Determine the (x, y) coordinate at the center of the cell enclosing the given text.  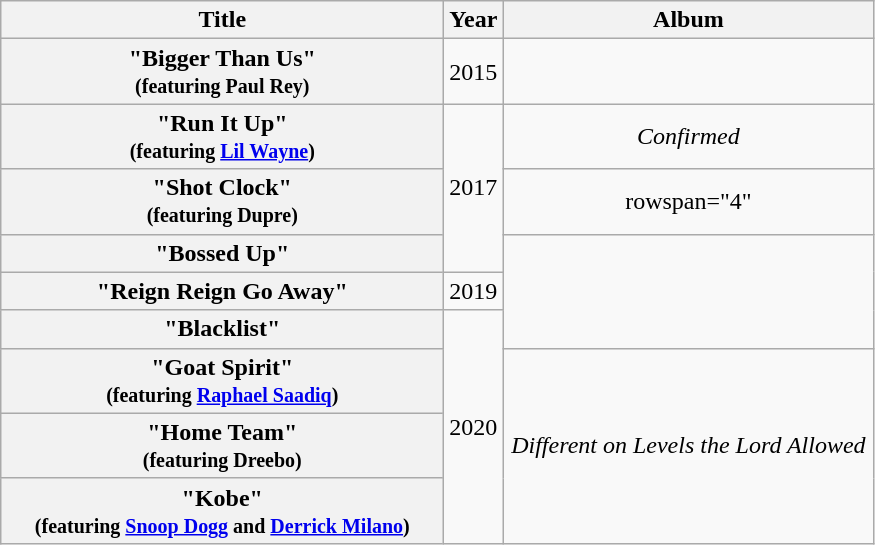
2020 (474, 426)
"Bigger Than Us"(featuring Paul Rey) (222, 72)
"Reign Reign Go Away" (222, 291)
"Shot Clock"(featuring Dupre) (222, 202)
"Kobe"(featuring Snoop Dogg and Derrick Milano) (222, 510)
Title (222, 20)
"Home Team"(featuring Dreebo) (222, 446)
Different on Levels the Lord Allowed (688, 446)
2017 (474, 188)
"Blacklist" (222, 329)
"Goat Spirit"(featuring Raphael Saadiq) (222, 380)
2015 (474, 72)
rowspan="4" (688, 202)
2019 (474, 291)
"Bossed Up" (222, 253)
Year (474, 20)
"Run It Up"(featuring Lil Wayne) (222, 136)
Confirmed (688, 136)
Album (688, 20)
